Scan for the cell matching the given text and deliver its [x, y] coordinate at center. 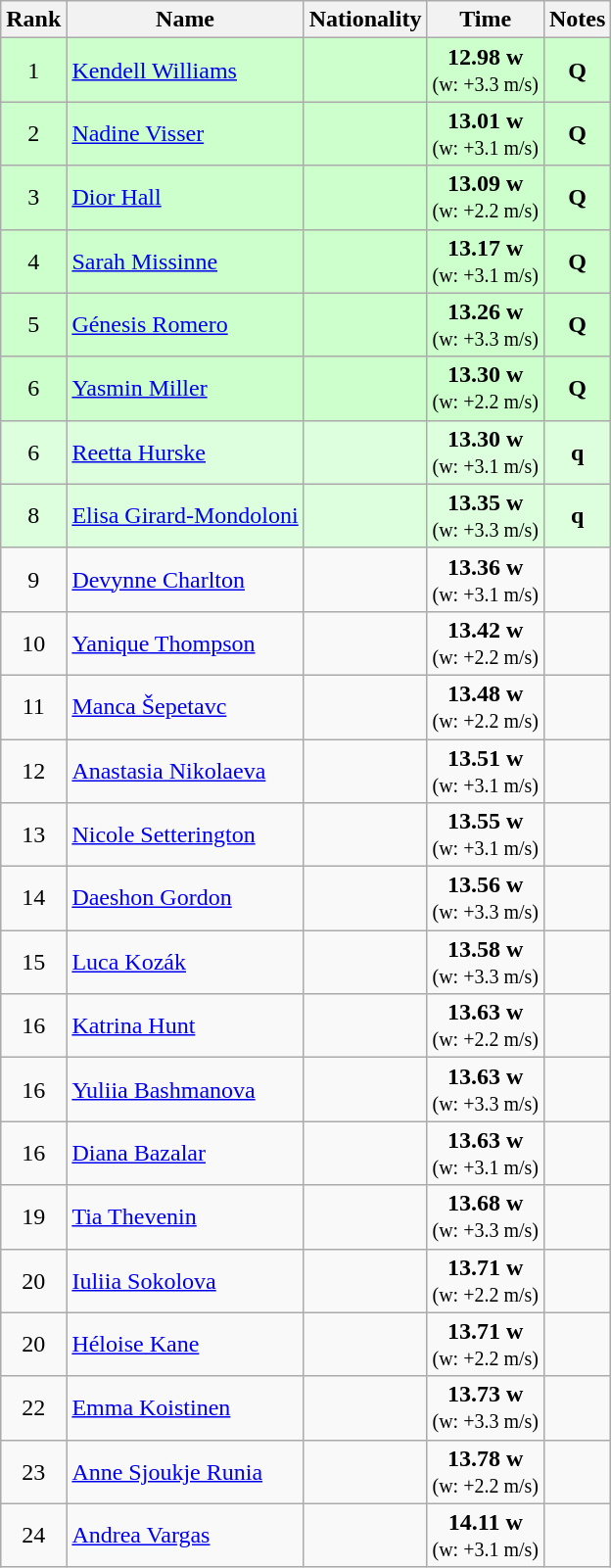
13.55 w(w: +3.1 m/s) [486, 834]
Anne Sjoukje Runia [185, 1471]
4 [33, 261]
23 [33, 1471]
Nicole Setterington [185, 834]
11 [33, 707]
Sarah Missinne [185, 261]
5 [33, 325]
13 [33, 834]
Devynne Charlton [185, 580]
Génesis Romero [185, 325]
Nationality [365, 20]
10 [33, 642]
Time [486, 20]
13.63 w(w: +3.1 m/s) [486, 1154]
13.01 w(w: +3.1 m/s) [486, 133]
13.30 w(w: +3.1 m/s) [486, 452]
13.17 w(w: +3.1 m/s) [486, 261]
Iuliia Sokolova [185, 1281]
14 [33, 899]
12 [33, 770]
Tia Thevenin [185, 1216]
3 [33, 198]
24 [33, 1536]
13.26 w(w: +3.3 m/s) [486, 325]
13.36 w(w: +3.1 m/s) [486, 580]
13.68 w(w: +3.3 m/s) [486, 1216]
13.78 w(w: +2.2 m/s) [486, 1471]
13.63 w(w: +3.3 m/s) [486, 1089]
13.30 w(w: +2.2 m/s) [486, 388]
13.09 w(w: +2.2 m/s) [486, 198]
Daeshon Gordon [185, 899]
Dior Hall [185, 198]
Katrina Hunt [185, 1026]
12.98 w(w: +3.3 m/s) [486, 71]
8 [33, 515]
Emma Koistinen [185, 1408]
Reetta Hurske [185, 452]
13.63 w(w: +2.2 m/s) [486, 1026]
19 [33, 1216]
Diana Bazalar [185, 1154]
Nadine Visser [185, 133]
13.35 w(w: +3.3 m/s) [486, 515]
Kendell Williams [185, 71]
13.56 w(w: +3.3 m/s) [486, 899]
2 [33, 133]
Andrea Vargas [185, 1536]
Anastasia Nikolaeva [185, 770]
13.58 w(w: +3.3 m/s) [486, 962]
13.51 w(w: +3.1 m/s) [486, 770]
1 [33, 71]
13.48 w(w: +2.2 m/s) [486, 707]
Héloise Kane [185, 1344]
Luca Kozák [185, 962]
Rank [33, 20]
13.42 w(w: +2.2 m/s) [486, 642]
15 [33, 962]
Yuliia Bashmanova [185, 1089]
Notes [577, 20]
13.73 w(w: +3.3 m/s) [486, 1408]
Yanique Thompson [185, 642]
9 [33, 580]
Yasmin Miller [185, 388]
Name [185, 20]
Elisa Girard-Mondoloni [185, 515]
14.11 w(w: +3.1 m/s) [486, 1536]
22 [33, 1408]
Manca Šepetavc [185, 707]
